Detect which cell encompasses the target text, then output its (X, Y) center coordinate. 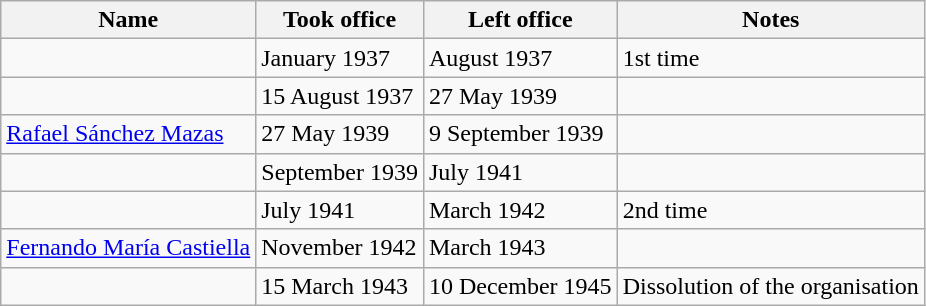
March 1942 (520, 210)
Rafael Sánchez Mazas (128, 134)
2nd time (770, 210)
November 1942 (340, 248)
March 1943 (520, 248)
10 December 1945 (520, 286)
15 March 1943 (340, 286)
Notes (770, 20)
Dissolution of the organisation (770, 286)
September 1939 (340, 172)
January 1937 (340, 58)
August 1937 (520, 58)
9 September 1939 (520, 134)
Took office (340, 20)
Left office (520, 20)
Name (128, 20)
1st time (770, 58)
15 August 1937 (340, 96)
Fernando María Castiella (128, 248)
